Find where the given text appears and provide that cell's center as [X, Y] coordinate. 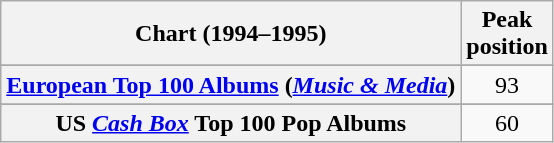
Chart (1994–1995) [231, 34]
93 [507, 85]
European Top 100 Albums (Music & Media) [231, 85]
60 [507, 123]
Peakposition [507, 34]
US Cash Box Top 100 Pop Albums [231, 123]
